Return [X, Y] of the center of cell containing provided text 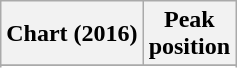
Peak position [189, 34]
Chart (2016) [72, 34]
